Pinpoint the cell where the given text exists, returning its (X, Y) midpoint coordinate. 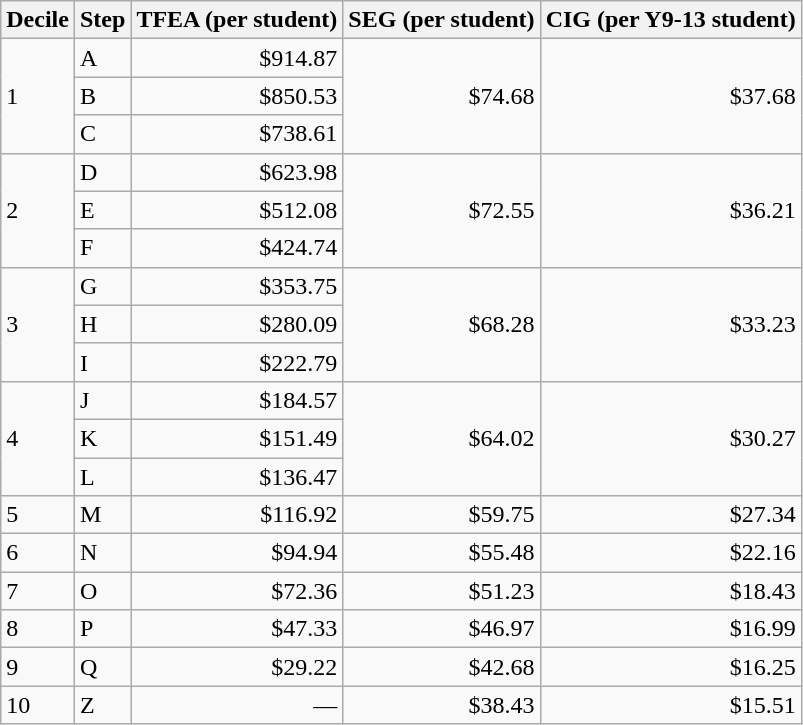
$29.22 (237, 667)
B (102, 96)
Q (102, 667)
N (102, 553)
$51.23 (442, 591)
$36.21 (670, 210)
$18.43 (670, 591)
5 (38, 515)
Decile (38, 20)
$151.49 (237, 438)
$59.75 (442, 515)
$623.98 (237, 172)
Step (102, 20)
$424.74 (237, 248)
$38.43 (442, 705)
6 (38, 553)
O (102, 591)
7 (38, 591)
$116.92 (237, 515)
$46.97 (442, 629)
$47.33 (237, 629)
$16.99 (670, 629)
M (102, 515)
CIG (per Y9-13 student) (670, 20)
$353.75 (237, 286)
4 (38, 438)
$15.51 (670, 705)
K (102, 438)
$16.25 (670, 667)
$33.23 (670, 324)
$37.68 (670, 96)
$42.68 (442, 667)
1 (38, 96)
$136.47 (237, 477)
$184.57 (237, 400)
$72.36 (237, 591)
E (102, 210)
$64.02 (442, 438)
10 (38, 705)
G (102, 286)
8 (38, 629)
I (102, 362)
$68.28 (442, 324)
$914.87 (237, 58)
$94.94 (237, 553)
D (102, 172)
F (102, 248)
H (102, 324)
J (102, 400)
$22.16 (670, 553)
$27.34 (670, 515)
TFEA (per student) (237, 20)
$738.61 (237, 134)
$55.48 (442, 553)
$30.27 (670, 438)
$280.09 (237, 324)
2 (38, 210)
— (237, 705)
9 (38, 667)
$74.68 (442, 96)
P (102, 629)
SEG (per student) (442, 20)
A (102, 58)
$72.55 (442, 210)
$850.53 (237, 96)
3 (38, 324)
C (102, 134)
$512.08 (237, 210)
L (102, 477)
Z (102, 705)
$222.79 (237, 362)
